From the cell containing the given text, extract its center point as [X, Y] coordinate. 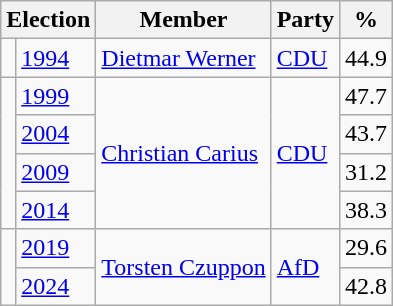
2004 [56, 134]
1994 [56, 58]
44.9 [366, 58]
Party [305, 20]
AfD [305, 267]
47.7 [366, 96]
38.3 [366, 210]
2009 [56, 172]
2024 [56, 286]
2014 [56, 210]
42.8 [366, 286]
Election [48, 20]
Dietmar Werner [184, 58]
29.6 [366, 248]
2019 [56, 248]
43.7 [366, 134]
Member [184, 20]
1999 [56, 96]
% [366, 20]
Torsten Czuppon [184, 267]
31.2 [366, 172]
Christian Carius [184, 153]
